Output the (x, y) coordinate of the center of the cell containing the given text.  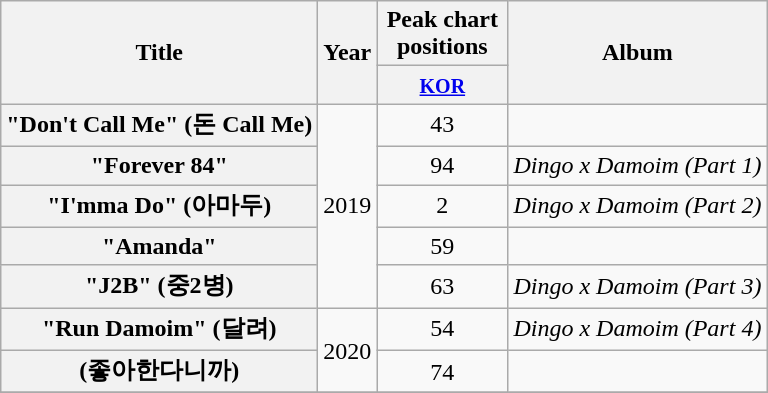
"Don't Call Me" (돈 Call Me) (160, 126)
Dingo x Damoim (Part 1) (638, 165)
Dingo x Damoim (Part 2) (638, 206)
Dingo x Damoim (Part 3) (638, 286)
54 (442, 330)
Year (348, 52)
59 (442, 246)
2020 (348, 350)
Dingo x Damoim (Part 4) (638, 330)
Peak chart positions (442, 34)
KOR (442, 85)
"Amanda" (160, 246)
"Run Damoim" (달려) (160, 330)
Album (638, 52)
"Forever 84" (160, 165)
2 (442, 206)
"I'mma Do" (아마두) (160, 206)
43 (442, 126)
Title (160, 52)
"J2B" (중2병) (160, 286)
2019 (348, 206)
74 (442, 372)
94 (442, 165)
63 (442, 286)
(좋아한다니까) (160, 372)
